Return the (x, y) coordinate for the center point of the cell that contains the specified text.  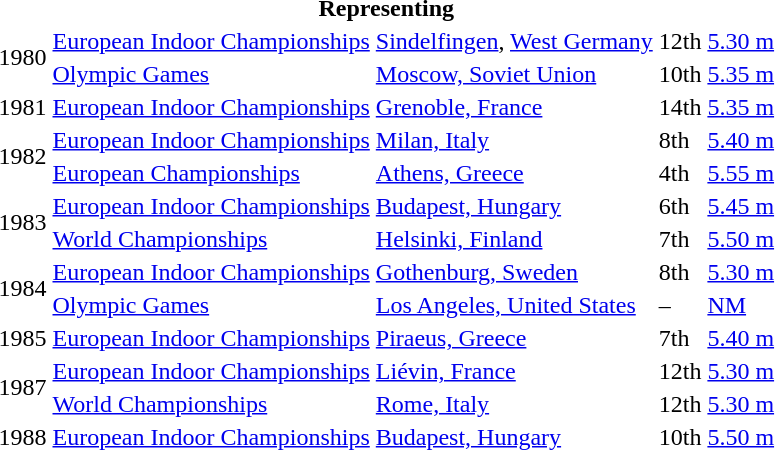
European Championships (211, 173)
– (680, 305)
Los Angeles, United States (514, 305)
14th (680, 107)
Sindelfingen, West Germany (514, 41)
Liévin, France (514, 371)
6th (680, 206)
10th (680, 74)
Budapest, Hungary (514, 206)
Helsinki, Finland (514, 239)
4th (680, 173)
Gothenburg, Sweden (514, 272)
Piraeus, Greece (514, 338)
Rome, Italy (514, 404)
Moscow, Soviet Union (514, 74)
Grenoble, France (514, 107)
Milan, Italy (514, 140)
Athens, Greece (514, 173)
